Return the [X, Y] coordinate for the center point of the cell that contains the specified text.  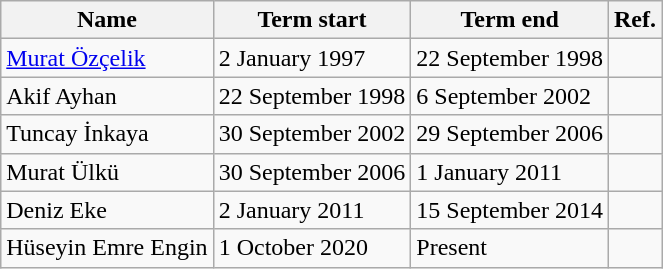
2 January 1997 [312, 58]
30 September 2006 [312, 172]
Term start [312, 20]
Akif Ayhan [107, 96]
29 September 2006 [510, 134]
Term end [510, 20]
1 January 2011 [510, 172]
15 September 2014 [510, 210]
Ref. [636, 20]
Deniz Eke [107, 210]
6 September 2002 [510, 96]
Name [107, 20]
Tuncay İnkaya [107, 134]
Hüseyin Emre Engin [107, 248]
Murat Özçelik [107, 58]
2 January 2011 [312, 210]
Present [510, 248]
1 October 2020 [312, 248]
Murat Ülkü [107, 172]
30 September 2002 [312, 134]
